Find where the given text appears and provide that cell's center as (x, y) coordinate. 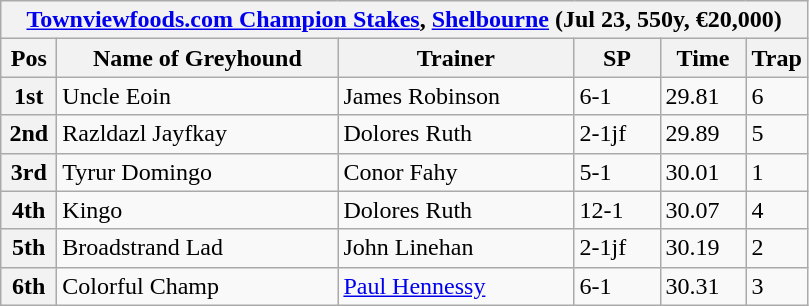
2 (776, 248)
Broadstrand Lad (198, 248)
5-1 (617, 172)
James Robinson (456, 96)
30.31 (703, 286)
6 (776, 96)
30.01 (703, 172)
Razldazl Jayfkay (198, 134)
Trap (776, 58)
Colorful Champ (198, 286)
1st (29, 96)
SP (617, 58)
Townviewfoods.com Champion Stakes, Shelbourne (Jul 23, 550y, €20,000) (404, 20)
5th (29, 248)
1 (776, 172)
Paul Hennessy (456, 286)
Name of Greyhound (198, 58)
4 (776, 210)
2nd (29, 134)
6th (29, 286)
5 (776, 134)
Pos (29, 58)
3 (776, 286)
Trainer (456, 58)
30.19 (703, 248)
Conor Fahy (456, 172)
Uncle Eoin (198, 96)
Time (703, 58)
29.89 (703, 134)
John Linehan (456, 248)
12-1 (617, 210)
3rd (29, 172)
29.81 (703, 96)
4th (29, 210)
30.07 (703, 210)
Tyrur Domingo (198, 172)
Kingo (198, 210)
